Output the [x, y] coordinate of the center of the cell containing the given text.  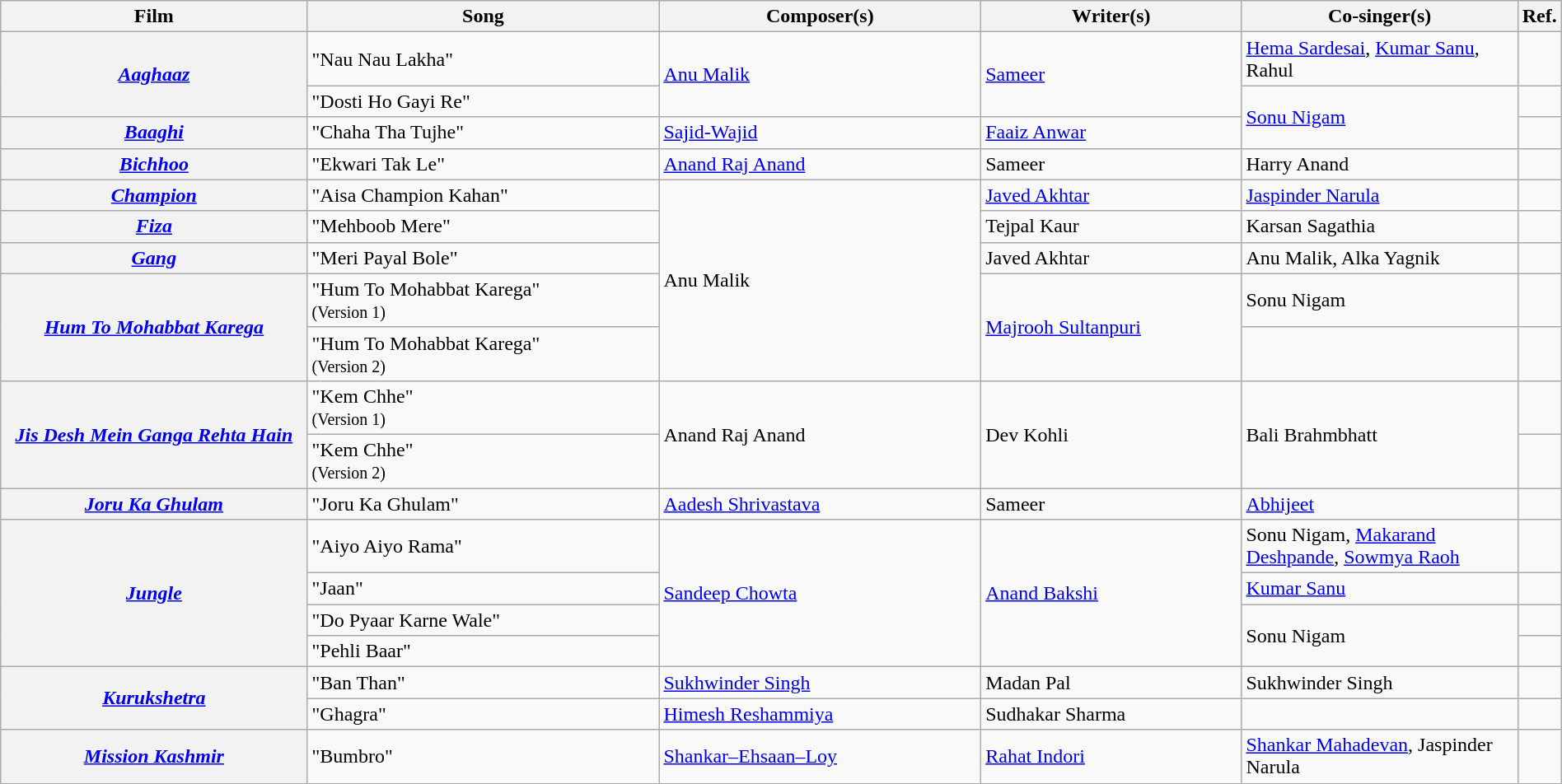
"Bumbro" [483, 756]
Song [483, 16]
"Nau Nau Lakha" [483, 59]
Mission Kashmir [154, 756]
Kumar Sanu [1379, 589]
Writer(s) [1111, 16]
Bichhoo [154, 164]
"Kem Chhe"(Version 1) [483, 407]
"Meri Payal Bole" [483, 258]
Champion [154, 195]
Gang [154, 258]
Anand Bakshi [1111, 593]
Dev Kohli [1111, 434]
Shankar–Ehsaan–Loy [821, 756]
Kurukshetra [154, 698]
"Pehli Baar" [483, 651]
Jungle [154, 593]
Rahat Indori [1111, 756]
Himesh Reshammiya [821, 714]
"Chaha Tha Tujhe" [483, 133]
Karsan Sagathia [1379, 226]
"Kem Chhe"(Version 2) [483, 461]
Sudhakar Sharma [1111, 714]
"Ban Than" [483, 683]
Hum To Mohabbat Karega [154, 327]
"Joru Ka Ghulam" [483, 503]
Hema Sardesai, Kumar Sanu, Rahul [1379, 59]
Bali Brahmbhatt [1379, 434]
Baaghi [154, 133]
Majrooh Sultanpuri [1111, 327]
Shankar Mahadevan, Jaspinder Narula [1379, 756]
"Hum To Mohabbat Karega"(Version 1) [483, 300]
Co-singer(s) [1379, 16]
"Ghagra" [483, 714]
"Mehboob Mere" [483, 226]
"Aiyo Aiyo Rama" [483, 547]
Fiza [154, 226]
Joru Ka Ghulam [154, 503]
Anu Malik, Alka Yagnik [1379, 258]
Faaiz Anwar [1111, 133]
Tejpal Kaur [1111, 226]
Composer(s) [821, 16]
"Hum To Mohabbat Karega"(Version 2) [483, 354]
Aadesh Shrivastava [821, 503]
Jaspinder Narula [1379, 195]
Sandeep Chowta [821, 593]
"Aisa Champion Kahan" [483, 195]
"Dosti Ho Gayi Re" [483, 101]
Harry Anand [1379, 164]
Aaghaaz [154, 74]
"Ekwari Tak Le" [483, 164]
"Jaan" [483, 589]
Ref. [1539, 16]
Sajid-Wajid [821, 133]
"Do Pyaar Karne Wale" [483, 620]
Jis Desh Mein Ganga Rehta Hain [154, 434]
Madan Pal [1111, 683]
Abhijeet [1379, 503]
Film [154, 16]
Sonu Nigam, Makarand Deshpande, Sowmya Raoh [1379, 547]
